Locate the cell with the specified text and output its (x, y) center coordinate. 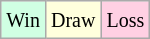
Win (24, 20)
Draw (72, 20)
Loss (126, 20)
